From the cell containing the given text, extract its center point as (x, y) coordinate. 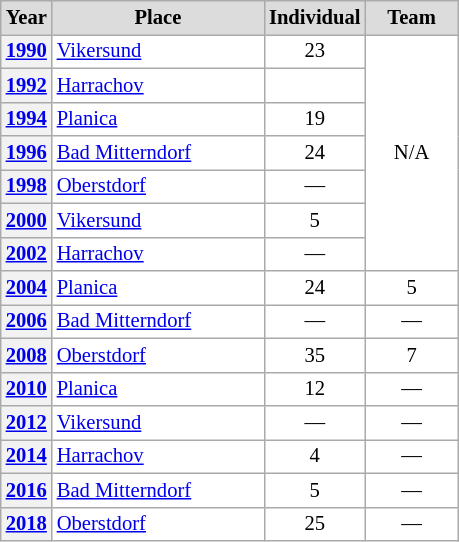
2010 (26, 389)
2014 (26, 456)
2018 (26, 524)
2012 (26, 423)
1998 (26, 186)
4 (314, 456)
Year (26, 17)
23 (314, 51)
1990 (26, 51)
1996 (26, 153)
2016 (26, 490)
35 (314, 355)
2000 (26, 220)
7 (411, 355)
2002 (26, 254)
2004 (26, 287)
25 (314, 524)
2008 (26, 355)
Team (411, 17)
1992 (26, 85)
2006 (26, 321)
Individual (314, 17)
19 (314, 119)
1994 (26, 119)
Place (158, 17)
12 (314, 389)
N/A (411, 152)
